Pinpoint the cell where the given text exists, returning its (x, y) midpoint coordinate. 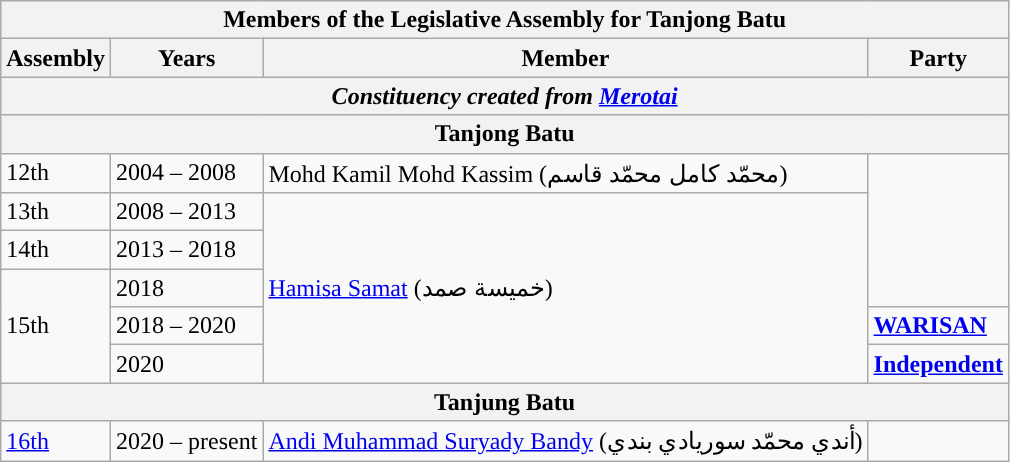
Mohd Kamil Mohd Kassim (محمّد كامل محمّد قاسم) (566, 173)
Years (186, 58)
Tanjong Batu (505, 134)
Assembly (56, 58)
16th (56, 441)
Independent (938, 364)
2013 – 2018 (186, 250)
13th (56, 212)
WARISAN (938, 326)
2008 – 2013 (186, 212)
Member (566, 58)
Constituency created from Merotai (505, 96)
Hamisa Samat (خميسة صمد) (566, 288)
2020 – present (186, 441)
Andi Muhammad Suryady Bandy (أندي محمّد سوريادي بندي) (566, 441)
2018 (186, 288)
12th (56, 173)
Members of the Legislative Assembly for Tanjong Batu (505, 20)
2018 – 2020 (186, 326)
2004 – 2008 (186, 173)
14th (56, 250)
Party (938, 58)
Tanjung Batu (505, 402)
15th (56, 326)
2020 (186, 364)
